Identify which cell holds the provided text, then report its [x, y] central coordinate. 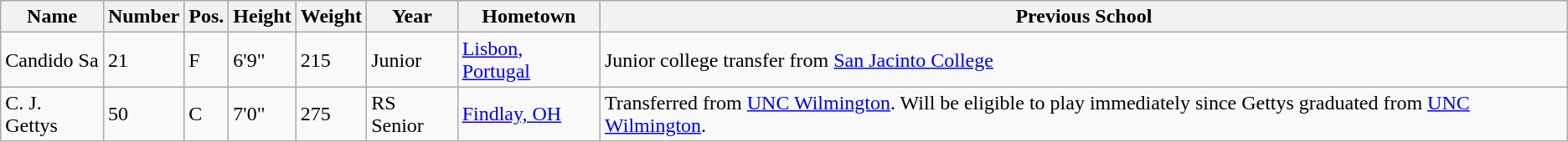
Weight [331, 17]
Findlay, OH [529, 114]
Name [52, 17]
Pos. [206, 17]
Transferred from UNC Wilmington. Will be eligible to play immediately since Gettys graduated from UNC Wilmington. [1084, 114]
Candido Sa [52, 60]
Year [412, 17]
Previous School [1084, 17]
RS Senior [412, 114]
6'9" [262, 60]
Height [262, 17]
215 [331, 60]
Hometown [529, 17]
C. J. Gettys [52, 114]
7'0" [262, 114]
Number [143, 17]
F [206, 60]
C [206, 114]
50 [143, 114]
Lisbon, Portugal [529, 60]
275 [331, 114]
21 [143, 60]
Junior college transfer from San Jacinto College [1084, 60]
Junior [412, 60]
